Determine the (X, Y) coordinate at the center of the cell enclosing the given text.  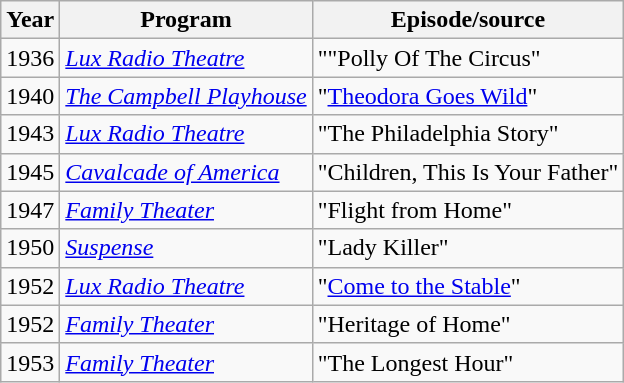
1953 (30, 362)
Year (30, 20)
1945 (30, 172)
The Campbell Playhouse (186, 96)
1950 (30, 248)
"The Philadelphia Story" (468, 134)
"Heritage of Home" (468, 324)
1943 (30, 134)
1947 (30, 210)
"Come to the Stable" (468, 286)
"Flight from Home" (468, 210)
1940 (30, 96)
""Polly Of The Circus" (468, 58)
Episode/source (468, 20)
"The Longest Hour" (468, 362)
"Children, This Is Your Father" (468, 172)
1936 (30, 58)
"Theodora Goes Wild" (468, 96)
Cavalcade of America (186, 172)
Suspense (186, 248)
"Lady Killer" (468, 248)
Program (186, 20)
